Return [x, y] of the center of cell containing provided text 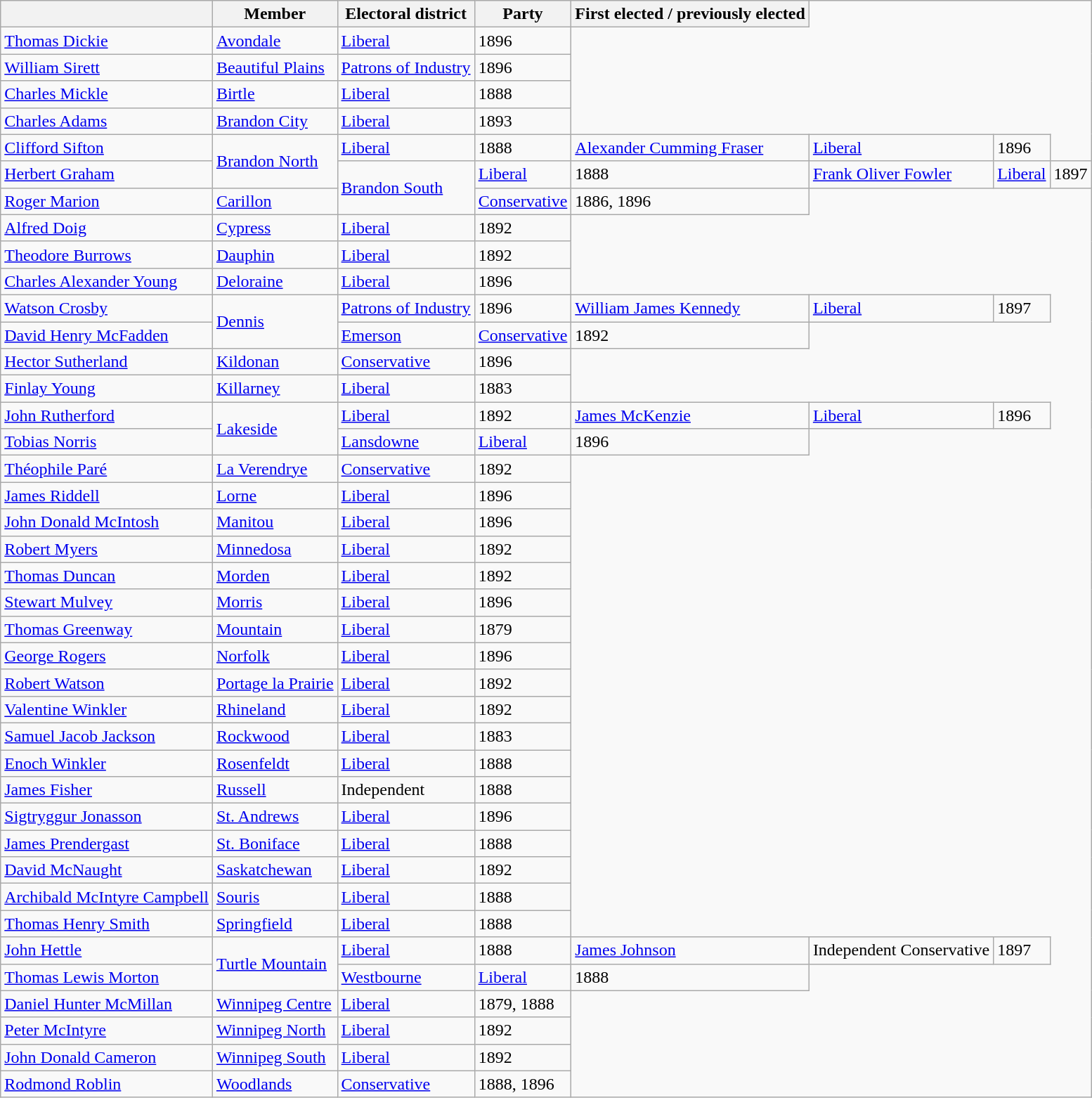
Party [523, 14]
Electoral district [406, 14]
David Henry McFadden [107, 335]
Woodlands [275, 1084]
Valentine Winkler [107, 709]
Rhineland [275, 709]
Lakeside [275, 429]
Tobias Norris [107, 442]
John Rutherford [107, 415]
William James Kennedy [690, 308]
James Johnson [690, 950]
Saskatchewan [275, 870]
Deloraine [275, 281]
Frank Oliver Fowler [901, 174]
Daniel Hunter McMillan [107, 1004]
Stewart Mulvey [107, 602]
Turtle Mountain [275, 964]
Mountain [275, 629]
Rosenfeldt [275, 763]
St. Boniface [275, 844]
Norfolk [275, 656]
Thomas Lewis Morton [107, 977]
Hector Sutherland [107, 362]
George Rogers [107, 656]
Birtle [275, 94]
Rodmond Roblin [107, 1084]
Herbert Graham [107, 174]
Théophile Paré [107, 469]
Clifford Sifton [107, 148]
Avondale [275, 41]
Samuel Jacob Jackson [107, 736]
Charles Mickle [107, 94]
1886, 1896 [690, 201]
Killarney [275, 389]
Robert Myers [107, 549]
Kildonan [275, 362]
Thomas Greenway [107, 629]
Charles Adams [107, 121]
Emerson [406, 335]
Lorne [275, 496]
Alfred Doig [107, 228]
Robert Watson [107, 683]
John Donald Cameron [107, 1057]
Roger Marion [107, 201]
Peter McIntyre [107, 1031]
Dauphin [275, 254]
Westbourne [406, 977]
First elected / previously elected [690, 14]
Member [275, 14]
Morden [275, 576]
Independent Conservative [901, 950]
Theodore Burrows [107, 254]
Winnipeg Centre [275, 1004]
Brandon South [406, 188]
Springfield [275, 924]
Alexander Cumming Fraser [690, 148]
William Sirett [107, 67]
James McKenzie [690, 415]
Winnipeg North [275, 1031]
Thomas Henry Smith [107, 924]
Russell [275, 790]
Winnipeg South [275, 1057]
John Hettle [107, 950]
James Riddell [107, 496]
Dennis [275, 321]
James Prendergast [107, 844]
Brandon North [275, 161]
James Fisher [107, 790]
Rockwood [275, 736]
La Verendrye [275, 469]
Thomas Dickie [107, 41]
1879, 1888 [523, 1004]
Carillon [275, 201]
Independent [406, 790]
Lansdowne [406, 442]
Enoch Winkler [107, 763]
Watson Crosby [107, 308]
Cypress [275, 228]
1888, 1896 [523, 1084]
Manitou [275, 522]
John Donald McIntosh [107, 522]
Brandon City [275, 121]
Morris [275, 602]
Thomas Duncan [107, 576]
Archibald McIntyre Campbell [107, 897]
Minnedosa [275, 549]
Sigtryggur Jonasson [107, 817]
Charles Alexander Young [107, 281]
Portage la Prairie [275, 683]
St. Andrews [275, 817]
1879 [523, 629]
1893 [523, 121]
Souris [275, 897]
Finlay Young [107, 389]
Beautiful Plains [275, 67]
David McNaught [107, 870]
